Capture the cell that displays the provided text and extract its [x, y] central coordinate. 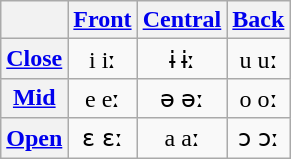
Central [182, 20]
u uː [258, 59]
ɛ ɛː [102, 138]
o oː [258, 98]
e eː [102, 98]
i iː [102, 59]
a aː [182, 138]
Back [258, 20]
Close [34, 59]
ɔ ɔː [258, 138]
Mid [34, 98]
ɨ ɨː [182, 59]
Open [34, 138]
Front [102, 20]
ə əː [182, 98]
